Scan for the cell matching the given text and deliver its [X, Y] coordinate at center. 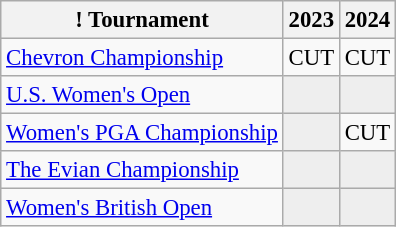
Women's British Open [142, 208]
The Evian Championship [142, 170]
Chevron Championship [142, 58]
2024 [367, 20]
U.S. Women's Open [142, 95]
2023 [311, 20]
Women's PGA Championship [142, 133]
! Tournament [142, 20]
